Scan for the cell matching the given text and deliver its [X, Y] coordinate at center. 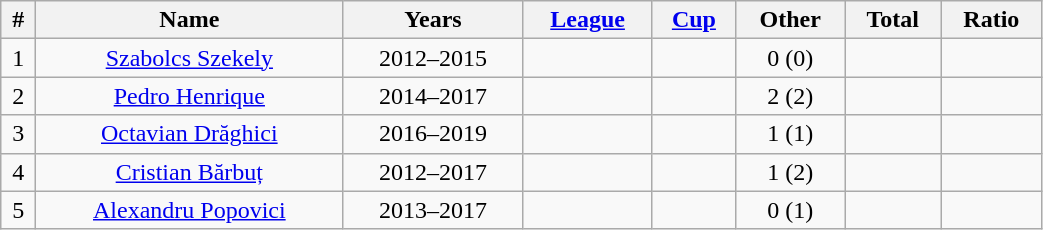
Pedro Henrique [190, 96]
4 [18, 172]
0 (1) [790, 210]
League [588, 20]
1 (1) [790, 134]
2014–2017 [433, 96]
Total [893, 20]
Szabolcs Szekely [190, 58]
2013–2017 [433, 210]
2016–2019 [433, 134]
5 [18, 210]
3 [18, 134]
1 (2) [790, 172]
Octavian Drăghici [190, 134]
Years [433, 20]
Alexandru Popovici [190, 210]
2 (2) [790, 96]
# [18, 20]
Name [190, 20]
2 [18, 96]
2012–2017 [433, 172]
0 (0) [790, 58]
1 [18, 58]
Cup [694, 20]
2012–2015 [433, 58]
Cristian Bărbuț [190, 172]
Other [790, 20]
Ratio [992, 20]
